Extract the (x, y) coordinate from the center of the cell holding the provided text.  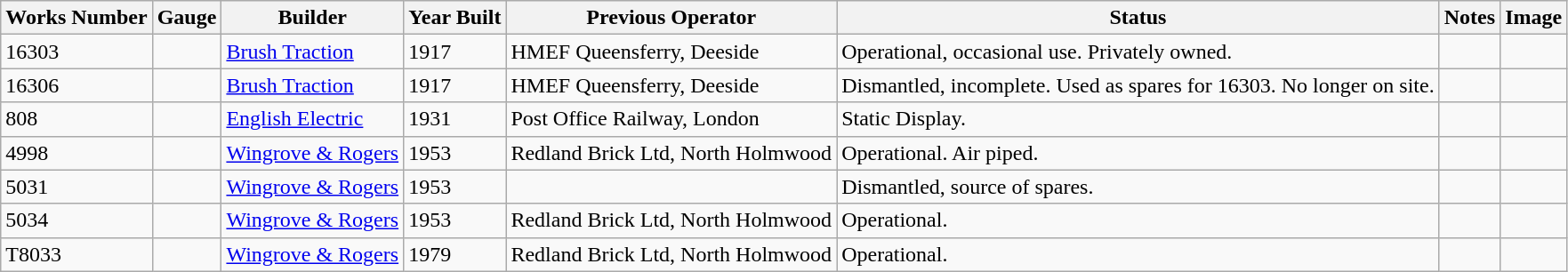
Status (1138, 18)
808 (76, 119)
1979 (455, 254)
T8033 (76, 254)
Year Built (455, 18)
Static Display. (1138, 119)
Builder (313, 18)
Gauge (187, 18)
Dismantled, source of spares. (1138, 187)
16306 (76, 85)
5031 (76, 187)
English Electric (313, 119)
Operational, occasional use. Privately owned. (1138, 52)
1931 (455, 119)
4998 (76, 153)
16303 (76, 52)
Notes (1469, 18)
Dismantled, incomplete. Used as spares for 16303. No longer on site. (1138, 85)
Works Number (76, 18)
5034 (76, 220)
Previous Operator (671, 18)
Image (1533, 18)
Operational. Air piped. (1138, 153)
Post Office Railway, London (671, 119)
